Output the (x, y) coordinate of the center of the cell containing the given text.  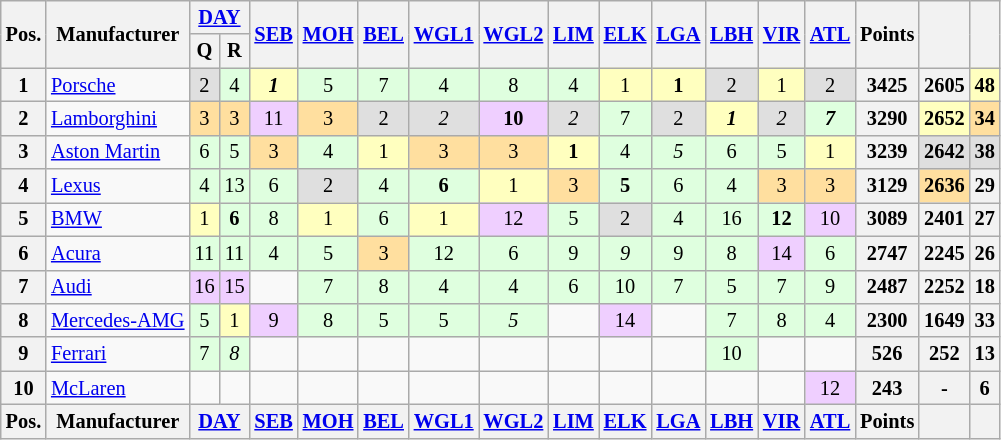
2636 (944, 186)
526 (887, 354)
Acura (118, 253)
2487 (887, 287)
2652 (944, 118)
3129 (887, 186)
29 (985, 186)
18 (985, 287)
2401 (944, 219)
26 (985, 253)
Aston Martin (118, 152)
Ferrari (118, 354)
3089 (887, 219)
2245 (944, 253)
3239 (887, 152)
Audi (118, 287)
34 (985, 118)
2605 (944, 85)
R (234, 51)
252 (944, 354)
48 (985, 85)
Q (204, 51)
- (944, 388)
Lamborghini (118, 118)
27 (985, 219)
McLaren (118, 388)
3425 (887, 85)
Lexus (118, 186)
3290 (887, 118)
Mercedes-AMG (118, 320)
Porsche (118, 85)
2642 (944, 152)
15 (234, 287)
1649 (944, 320)
2300 (887, 320)
2747 (887, 253)
38 (985, 152)
243 (887, 388)
33 (985, 320)
BMW (118, 219)
2252 (944, 287)
